Determine the [x, y] coordinate at the center of the cell enclosing the given text.  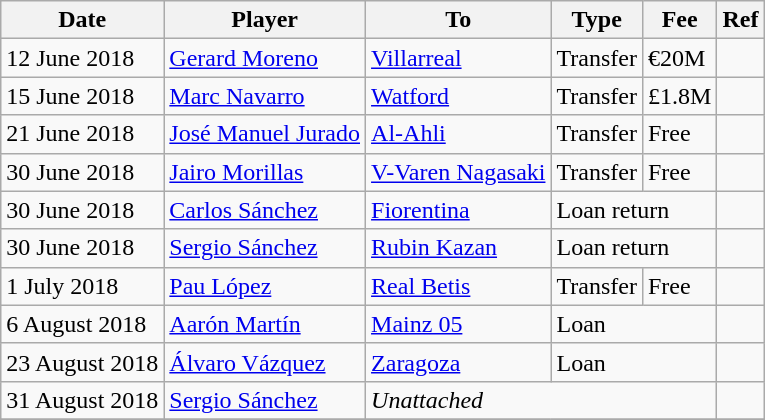
Aarón Martín [265, 324]
Watford [458, 96]
Carlos Sánchez [265, 210]
Jairo Morillas [265, 172]
Fiorentina [458, 210]
To [458, 20]
Al-Ahli [458, 134]
Player [265, 20]
Álvaro Vázquez [265, 362]
6 August 2018 [82, 324]
V-Varen Nagasaki [458, 172]
15 June 2018 [82, 96]
Ref [740, 20]
€20M [679, 58]
Fee [679, 20]
José Manuel Jurado [265, 134]
12 June 2018 [82, 58]
1 July 2018 [82, 286]
Marc Navarro [265, 96]
Rubin Kazan [458, 248]
Real Betis [458, 286]
Mainz 05 [458, 324]
£1.8M [679, 96]
21 June 2018 [82, 134]
Pau López [265, 286]
Zaragoza [458, 362]
Date [82, 20]
Unattached [542, 400]
23 August 2018 [82, 362]
Villarreal [458, 58]
Gerard Moreno [265, 58]
31 August 2018 [82, 400]
Type [597, 20]
